Identify which cell holds the provided text, then report its [x, y] central coordinate. 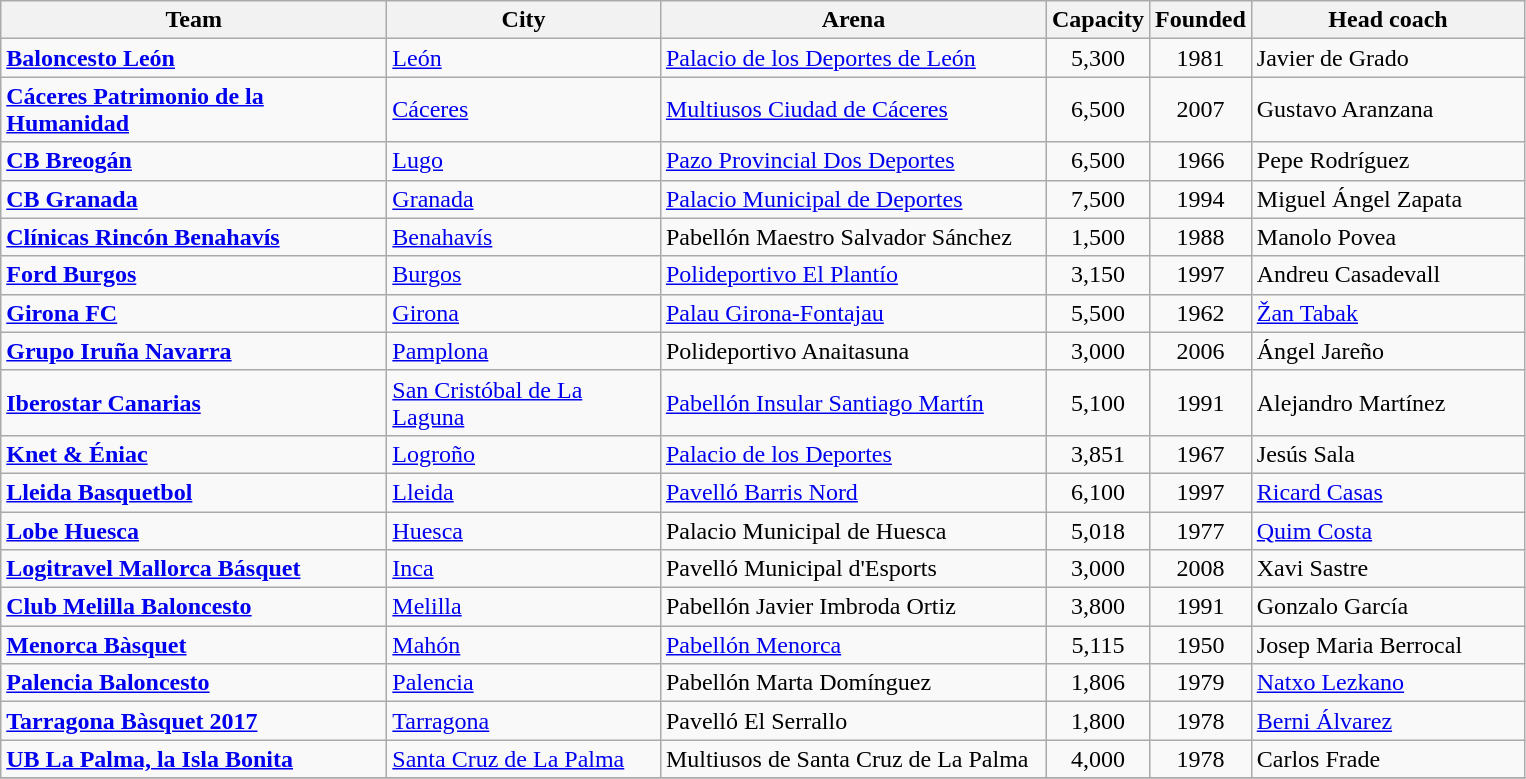
5,100 [1098, 402]
Palacio de los Deportes [853, 454]
5,300 [1098, 58]
Pabellón Maestro Salvador Sánchez [853, 237]
Andreu Casadevall [1388, 275]
Pabellón Marta Domínguez [853, 683]
Palau Girona-Fontajau [853, 313]
Mahón [524, 645]
2008 [1200, 569]
1950 [1200, 645]
4,000 [1098, 759]
5,115 [1098, 645]
Head coach [1388, 20]
City [524, 20]
León [524, 58]
Knet & Éniac [194, 454]
Iberostar Canarias [194, 402]
2006 [1200, 351]
Pavelló El Serrallo [853, 721]
6,100 [1098, 492]
San Cristóbal de La Laguna [524, 402]
Polideportivo El Plantío [853, 275]
Club Melilla Baloncesto [194, 607]
CB Granada [194, 199]
1,500 [1098, 237]
Pabellón Menorca [853, 645]
Pamplona [524, 351]
Arena [853, 20]
1977 [1200, 531]
Girona FC [194, 313]
Ricard Casas [1388, 492]
Pepe Rodríguez [1388, 161]
Carlos Frade [1388, 759]
Manolo Povea [1388, 237]
Palacio Municipal de Huesca [853, 531]
Palacio Municipal de Deportes [853, 199]
Multiusos Ciudad de Cáceres [853, 110]
Palencia [524, 683]
1979 [1200, 683]
Cáceres [524, 110]
Capacity [1098, 20]
1962 [1200, 313]
Pabellón Javier Imbroda Ortiz [853, 607]
Lugo [524, 161]
Cáceres Patrimonio de la Humanidad [194, 110]
Ford Burgos [194, 275]
1,806 [1098, 683]
2007 [1200, 110]
Gustavo Aranzana [1388, 110]
1,800 [1098, 721]
7,500 [1098, 199]
3,851 [1098, 454]
Gonzalo García [1388, 607]
Melilla [524, 607]
Granada [524, 199]
1988 [1200, 237]
1994 [1200, 199]
Huesca [524, 531]
1981 [1200, 58]
Polideportivo Anaitasuna [853, 351]
Jesús Sala [1388, 454]
Pazo Provincial Dos Deportes [853, 161]
5,018 [1098, 531]
Logroño [524, 454]
Santa Cruz de La Palma [524, 759]
Natxo Lezkano [1388, 683]
Benahavís [524, 237]
1966 [1200, 161]
5,500 [1098, 313]
Grupo Iruña Navarra [194, 351]
Girona [524, 313]
Miguel Ángel Zapata [1388, 199]
CB Breogán [194, 161]
Burgos [524, 275]
Clínicas Rincón Benahavís [194, 237]
Pabellón Insular Santiago Martín [853, 402]
3,800 [1098, 607]
Multiusos de Santa Cruz de La Palma [853, 759]
Lobe Huesca [194, 531]
Javier de Grado [1388, 58]
Tarragona [524, 721]
UB La Palma, la Isla Bonita [194, 759]
Berni Álvarez [1388, 721]
Josep Maria Berrocal [1388, 645]
Ángel Jareño [1388, 351]
Quim Costa [1388, 531]
Baloncesto León [194, 58]
Tarragona Bàsquet 2017 [194, 721]
Menorca Bàsquet [194, 645]
Lleida Basquetbol [194, 492]
Team [194, 20]
Founded [1200, 20]
Palacio de los Deportes de León [853, 58]
Pavelló Municipal d'Esports [853, 569]
Žan Tabak [1388, 313]
3,150 [1098, 275]
Inca [524, 569]
Pavelló Barris Nord [853, 492]
Lleida [524, 492]
Logitravel Mallorca Básquet [194, 569]
1967 [1200, 454]
Alejandro Martínez [1388, 402]
Palencia Baloncesto [194, 683]
Xavi Sastre [1388, 569]
